Identify which cell holds the provided text, then report its [x, y] central coordinate. 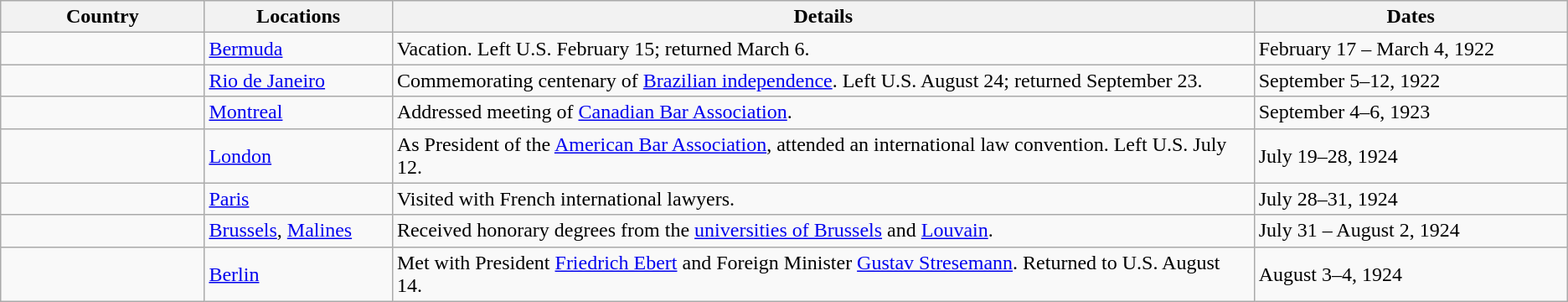
Commemorating centenary of Brazilian independence. Left U.S. August 24; returned September 23. [823, 81]
Dates [1411, 17]
September 5–12, 1922 [1411, 81]
London [298, 156]
August 3–4, 1924 [1411, 273]
Montreal [298, 112]
Visited with French international lawyers. [823, 199]
September 4–6, 1923 [1411, 112]
Met with President Friedrich Ebert and Foreign Minister Gustav Stresemann. Returned to U.S. August 14. [823, 273]
Brussels, Malines [298, 231]
February 17 – March 4, 1922 [1411, 49]
July 19–28, 1924 [1411, 156]
Locations [298, 17]
As President of the American Bar Association, attended an international law convention. Left U.S. July 12. [823, 156]
Details [823, 17]
July 28–31, 1924 [1411, 199]
Received honorary degrees from the universities of Brussels and Louvain. [823, 231]
Berlin [298, 273]
July 31 – August 2, 1924 [1411, 231]
Rio de Janeiro [298, 81]
Country [102, 17]
Paris [298, 199]
Vacation. Left U.S. February 15; returned March 6. [823, 49]
Addressed meeting of Canadian Bar Association. [823, 112]
Bermuda [298, 49]
